Output the [x, y] coordinate of the center of the cell containing the given text.  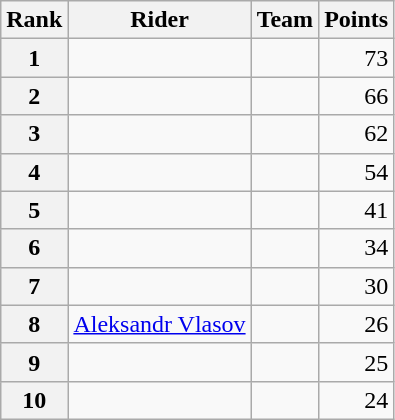
30 [356, 286]
7 [34, 286]
25 [356, 362]
9 [34, 362]
4 [34, 172]
41 [356, 210]
6 [34, 248]
10 [34, 400]
Rank [34, 20]
73 [356, 58]
3 [34, 134]
1 [34, 58]
24 [356, 400]
26 [356, 324]
Team [285, 20]
Rider [160, 20]
2 [34, 96]
54 [356, 172]
66 [356, 96]
Aleksandr Vlasov [160, 324]
Points [356, 20]
5 [34, 210]
8 [34, 324]
34 [356, 248]
62 [356, 134]
